Provide the [X, Y] coordinate of the cell's center where the given text is located.  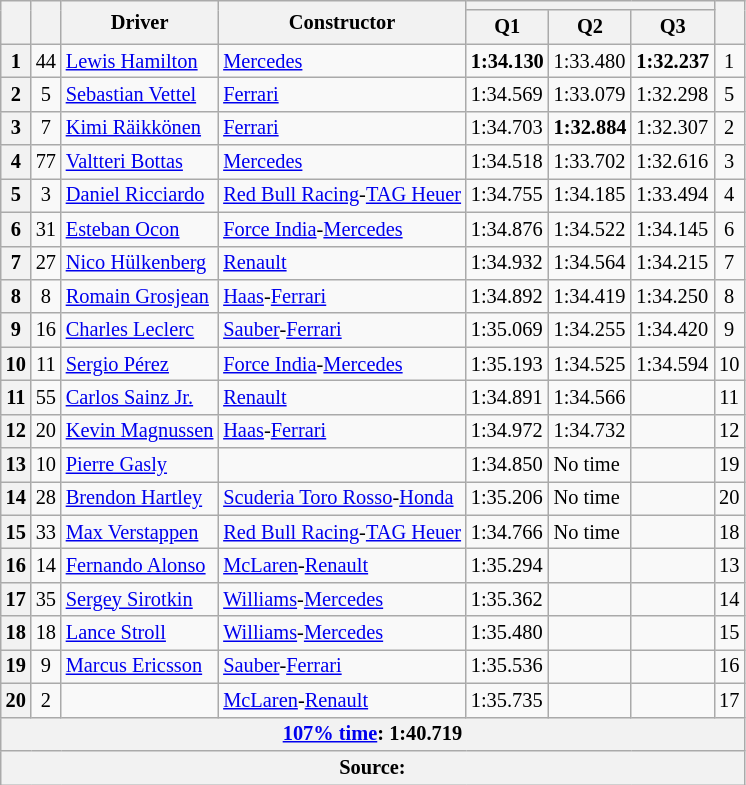
Sergey Sirotkin [140, 599]
1:34.522 [590, 229]
1:35.480 [508, 633]
1:33.702 [590, 162]
Max Verstappen [140, 532]
1:35.294 [508, 565]
Marcus Ericsson [140, 666]
1:34.732 [590, 431]
1:34.518 [508, 162]
1:34.419 [590, 296]
1:32.884 [590, 128]
1:34.130 [508, 61]
Carlos Sainz Jr. [140, 397]
1:34.215 [672, 263]
Scuderia Toro Rosso-Honda [342, 498]
1:32.307 [672, 128]
28 [46, 498]
Constructor [342, 22]
1:33.480 [590, 61]
Source: [372, 767]
1:32.237 [672, 61]
1:34.703 [508, 128]
1:34.876 [508, 229]
1:33.079 [590, 94]
Kevin Magnussen [140, 431]
1:34.755 [508, 195]
1:35.536 [508, 666]
Lewis Hamilton [140, 61]
Esteban Ocon [140, 229]
1:34.185 [590, 195]
1:34.766 [508, 532]
Lance Stroll [140, 633]
44 [46, 61]
Brendon Hartley [140, 498]
Q3 [672, 27]
Daniel Ricciardo [140, 195]
Kimi Räikkönen [140, 128]
31 [46, 229]
55 [46, 397]
Sergio Pérez [140, 364]
1:32.298 [672, 94]
1:35.193 [508, 364]
1:34.145 [672, 229]
1:34.569 [508, 94]
1:32.616 [672, 162]
1:34.972 [508, 431]
77 [46, 162]
1:34.250 [672, 296]
Q2 [590, 27]
Pierre Gasly [140, 465]
1:34.594 [672, 364]
1:34.525 [590, 364]
107% time: 1:40.719 [372, 734]
1:35.735 [508, 700]
27 [46, 263]
1:35.206 [508, 498]
1:34.420 [672, 330]
33 [46, 532]
1:34.566 [590, 397]
Q1 [508, 27]
Fernando Alonso [140, 565]
1:35.362 [508, 599]
Romain Grosjean [140, 296]
1:34.892 [508, 296]
Valtteri Bottas [140, 162]
1:33.494 [672, 195]
Sebastian Vettel [140, 94]
1:34.891 [508, 397]
Nico Hülkenberg [140, 263]
1:34.850 [508, 465]
Charles Leclerc [140, 330]
Driver [140, 22]
1:34.932 [508, 263]
1:34.255 [590, 330]
1:35.069 [508, 330]
1:34.564 [590, 263]
35 [46, 599]
